Detect which cell encompasses the target text, then output its (x, y) center coordinate. 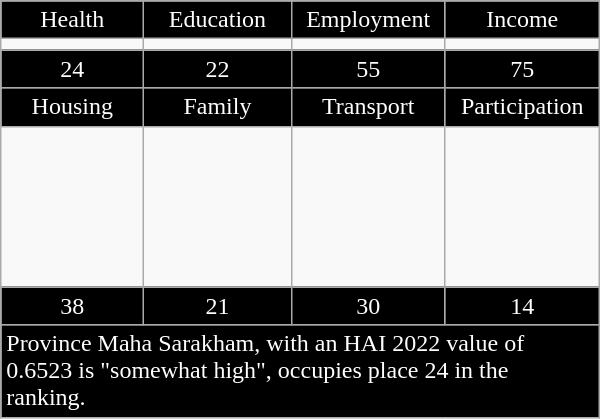
Participation (522, 107)
30 (368, 306)
38 (72, 306)
Health (72, 20)
Transport (368, 107)
14 (522, 306)
21 (218, 306)
Education (218, 20)
75 (522, 69)
Employment (368, 20)
24 (72, 69)
55 (368, 69)
Province Maha Sarakham, with an HAI 2022 value of 0.6523 is "somewhat high", occupies place 24 in the ranking. (300, 371)
Income (522, 20)
Family (218, 107)
22 (218, 69)
Housing (72, 107)
